Pinpoint the cell where the given text exists, returning its [X, Y] midpoint coordinate. 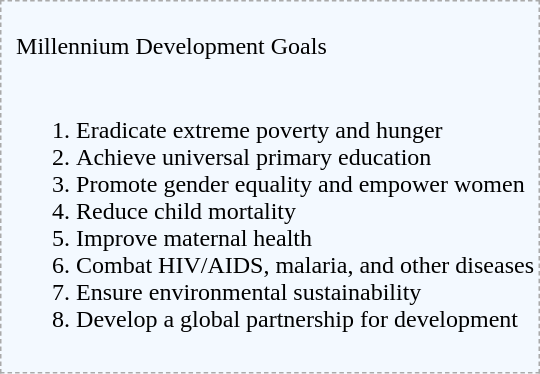
Millennium Development Goals [276, 32]
